Return [X, Y] of the center of cell containing provided text 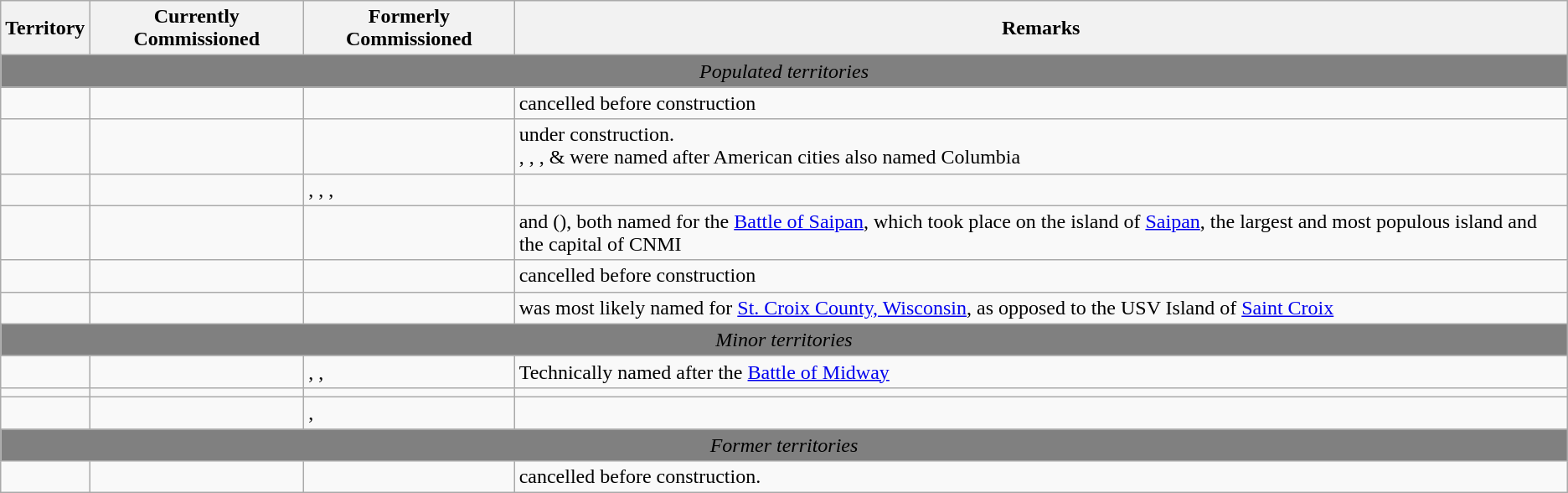
Territory [45, 29]
, , , [409, 189]
, , [409, 371]
Minor territories [784, 340]
Formerly Commissioned [409, 29]
, [409, 413]
was most likely named for St. Croix County, Wisconsin, as opposed to the USV Island of Saint Croix [1040, 308]
Remarks [1040, 29]
Populated territories [784, 71]
under construction. , , , & were named after American cities also named Columbia [1040, 146]
Technically named after the Battle of Midway [1040, 371]
Currently Commissioned [197, 29]
Former territories [784, 445]
and (), both named for the Battle of Saipan, which took place on the island of Saipan, the largest and most populous island and the capital of CNMI [1040, 233]
cancelled before construction. [1040, 477]
